Output the (x, y) coordinate of the center of the cell containing the given text.  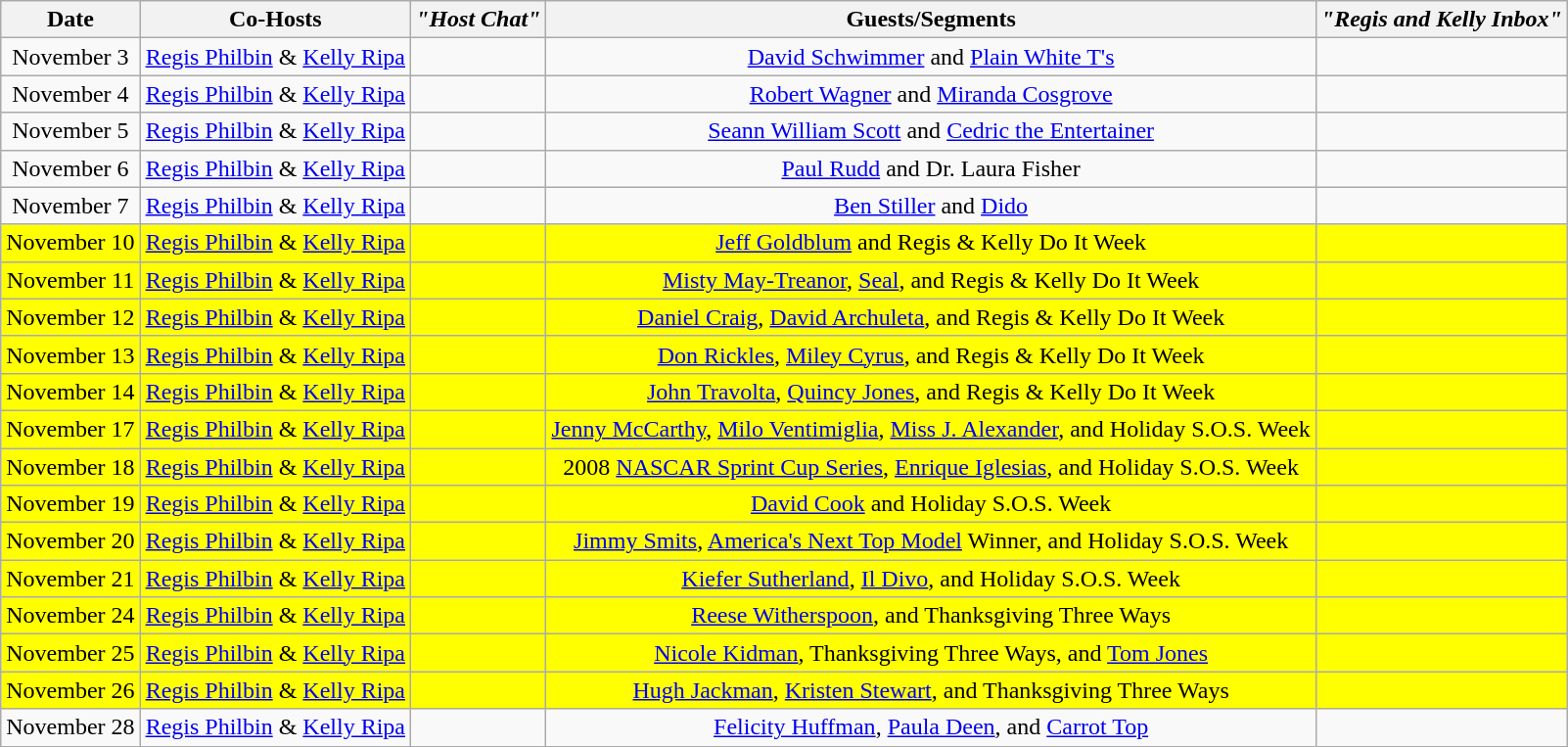
November 6 (70, 168)
November 28 (70, 727)
November 3 (70, 57)
Felicity Huffman, Paula Deen, and Carrot Top (931, 727)
Misty May-Treanor, Seal, and Regis & Kelly Do It Week (931, 280)
"Host Chat" (479, 20)
Reese Witherspoon, and Thanksgiving Three Ways (931, 616)
Paul Rudd and Dr. Laura Fisher (931, 168)
November 20 (70, 541)
Daniel Craig, David Archuleta, and Regis & Kelly Do It Week (931, 317)
2008 NASCAR Sprint Cup Series, Enrique Iglesias, and Holiday S.O.S. Week (931, 467)
November 21 (70, 579)
November 24 (70, 616)
Jeff Goldblum and Regis & Kelly Do It Week (931, 243)
November 26 (70, 690)
Robert Wagner and Miranda Cosgrove (931, 94)
November 13 (70, 354)
November 12 (70, 317)
November 7 (70, 206)
"Regis and Kelly Inbox" (1441, 20)
Ben Stiller and Dido (931, 206)
Jenny McCarthy, Milo Ventimiglia, Miss J. Alexander, and Holiday S.O.S. Week (931, 429)
Hugh Jackman, Kristen Stewart, and Thanksgiving Three Ways (931, 690)
November 10 (70, 243)
November 11 (70, 280)
John Travolta, Quincy Jones, and Regis & Kelly Do It Week (931, 392)
Kiefer Sutherland, Il Divo, and Holiday S.O.S. Week (931, 579)
Jimmy Smits, America's Next Top Model Winner, and Holiday S.O.S. Week (931, 541)
Guests/Segments (931, 20)
November 17 (70, 429)
November 19 (70, 504)
Seann William Scott and Cedric the Entertainer (931, 131)
David Schwimmer and Plain White T's (931, 57)
David Cook and Holiday S.O.S. Week (931, 504)
Nicole Kidman, Thanksgiving Three Ways, and Tom Jones (931, 653)
November 18 (70, 467)
Co-Hosts (275, 20)
November 14 (70, 392)
November 4 (70, 94)
Don Rickles, Miley Cyrus, and Regis & Kelly Do It Week (931, 354)
November 25 (70, 653)
November 5 (70, 131)
Date (70, 20)
